Extract the [X, Y] coordinate from the center of the cell holding the provided text.  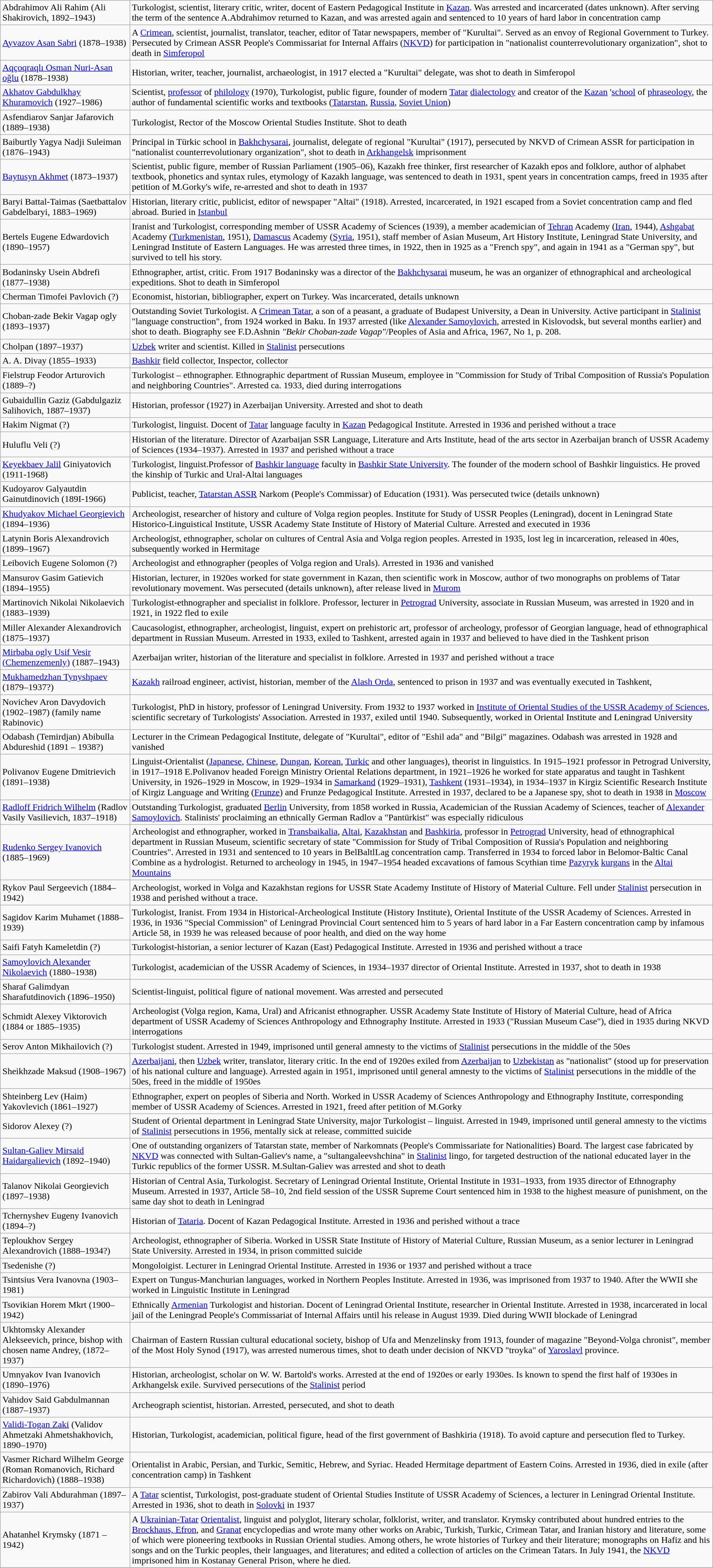
Fielstrup Feodor Arturovich (1889–?) [65, 380]
Turkologist-historian, a senior lecturer of Kazan (East) Pedagogical Institute. Arrested in 1936 and perished without a trace [421, 947]
Zabirov Vali Abdurahman (1897–1937) [65, 1500]
Talanov Nikolai Georgievich (1897–1938) [65, 1191]
Samoylovich Alexander Nikolaevich (1880–1938) [65, 967]
Gubaidullin Gaziz (Gabdulgaziz Salihovich, 1887–1937) [65, 405]
Tsovikian Horem Mkrt (1900–1942) [65, 1310]
Turkologist, academician of the USSR Academy of Sciences, in 1934–1937 director of Oriental Institute. Arrested in 1937, shot to death in 1938 [421, 967]
Polivanov Eugene Dmitrievich (1891–1938) [65, 777]
Schmidt Alexey Viktorovich (1884 or 1885–1935) [65, 1022]
Teploukhov Sergey Alexandrovich (1888–1934?) [65, 1246]
Shteinberg Lev (Haim) Yakovlevich (1861–1927) [65, 1101]
Rudenko Sergey Ivanovich (1885–1969) [65, 852]
Odabash (Temirdjan) Abibulla Abdureshid (1891 – 1938?) [65, 742]
Ahatanhel Krymsky (1871 – 1942) [65, 1540]
Tsintsius Vera Ivanovna (1903–1981) [65, 1285]
Publicist, teacher, Tatarstan ASSR Narkom (People's Commissar) of Education (1931). Was persecuted twice (details unknown) [421, 494]
Turkologist student. Arrested in 1949, imprisoned until general amnesty to the victims of Stalinist persecutions in the middle of the 50es [421, 1046]
Kudoyarov Galyautdin Gainutdinovich (189I-1966) [65, 494]
Radloff Fridrich Wilhelm (Radlov Vasily Vasilievich, 1837–1918) [65, 812]
Keyekbaev Jalil Giniyatovich (1911-1968) [65, 469]
Turkologist, linguist. Docent of Tatar language faculty in Kazan Pedagogical Institute. Arrested in 1936 and perished without a trace [421, 425]
Khudyakov Michael Georgievich (1894–1936) [65, 519]
Sidorov Alexey (?) [65, 1126]
Cherman Timofei Pavlovich (?) [65, 296]
Sagidov Karim Muhamet (1888–1939) [65, 923]
Validi-Togan Zaki (Validov Ahmetzaki Ahmetshakhovich, 1890–1970) [65, 1435]
Latynin Boris Alexandrovich (1899–1967) [65, 543]
Kazakh railroad engineer, activist, historian, member of the Alash Orda, sentenced to prison in 1937 and was eventually executed in Tashkent, [421, 682]
Mirbaba ogly Usif Vesir (Chemenzemenly) (1887–1943) [65, 657]
Umnyakov Ivan Ivanovich (1890–1976) [65, 1380]
Aqçoqraqlı Osman Nuri-Asan oğlu (1878–1938) [65, 72]
Historian of Tataria. Docent of Kazan Pedagogical Institute. Arrested in 1936 and perished without a trace [421, 1221]
Archeograph scientist, historian. Arrested, persecuted, and shot to death [421, 1405]
Azerbaijan writer, historian of the literature and specialist in folklore. Arrested in 1937 and perished without a trace [421, 657]
Martinovich Nikolai Nikolaevich (1883–1939) [65, 607]
Vahidov Said Gabdulmannan (1887–1937) [65, 1405]
Sharaf Galimdyan Sharafutdinovich (1896–1950) [65, 991]
Hakim Nigmat (?) [65, 425]
Baiburtly Yagya Nadji Suleiman (1876–1943) [65, 147]
Ukhtomsky Alexander Alekseevich, prince, bishop with chosen name Andrey, (1872–1937) [65, 1345]
Bodaninsky Usein Abdrefi (1877–1938) [65, 277]
Saifi Fatyh Kameletdin (?) [65, 947]
Serov Anton Mikhailovich (?) [65, 1046]
Historian, writer, teacher, journalist, archaeologist, in 1917 elected a "Kurultai" delegate, was shot to death in Simferopol [421, 72]
Leibovich Eugene Solomon (?) [65, 563]
Baryi Battal-Taimas (Saetbattalov Gabdelbaryi, 1883–1969) [65, 207]
A. A. Divay (1855–1933) [65, 361]
Sheikhzade Maksud (1908–1967) [65, 1071]
Cholpan (1897–1937) [65, 346]
Uzbek writer and scientist. Killed in Stalinist persecutions [421, 346]
Huluflu Veli (?) [65, 444]
Mukhamedzhan Tynyshpaev (1879–1937?) [65, 682]
Rykov Paul Sergeevich (1884–1942) [65, 892]
Ayvazov Asan Sabri (1878–1938) [65, 43]
Turkologist, Rector of the Moscow Oriental Studies Institute. Shot to death [421, 122]
Baytusyn Akhmet (1873–1937) [65, 177]
Akhatov Gabdulkhay Khuramovich (1927–1986) [65, 98]
Bashkir field collector, Inspector, collector [421, 361]
Miller Alexander Alexandrovich (1875–1937) [65, 633]
Vasmer Richard Wilhelm George (Roman Romanovich, Richard Richardovich) (1888–1938) [65, 1470]
Bertels Eugene Edwardovich (1890–1957) [65, 242]
Sultan-Galiev Mirsaid Haidargalievich (1892–1940) [65, 1156]
Novichev Aron Davydovich (1902–1987) (family name Rabinovic) [65, 712]
Asfendiarov Sanjar Jafarovich (1889–1938) [65, 122]
Scientist-linguist, political figure of national movement. Was arrested and persecuted [421, 991]
Abdrahimov Ali Rahim (Ali Shakirovich, 1892–1943) [65, 13]
Tchernyshev Eugeny Ivanovich (1894–?) [65, 1221]
Economist, historian, bibliographer, expert on Turkey. Was incarcerated, details unknown [421, 296]
Choban-zade Bekir Vagap ogly (1893–1937) [65, 321]
Tsedenishe (?) [65, 1265]
Archeologist and ethnographer (peoples of Volga region and Urals). Arrested in 1936 and vanished [421, 563]
Mansurov Gasim Gatievich (1894–1955) [65, 583]
Mongoloigist. Lecturer in Leningrad Oriental Institute. Arrested in 1936 or 1937 and perished without a trace [421, 1265]
Historian, professor (1927) in Azerbaijan University. Arrested and shot to death [421, 405]
